Capture the cell that displays the provided text and extract its [x, y] central coordinate. 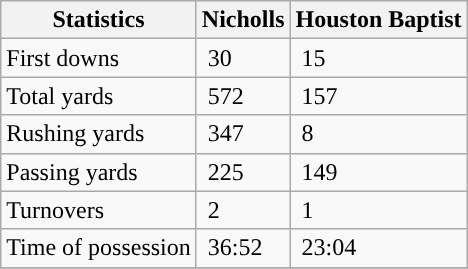
347 [243, 134]
1 [378, 210]
2 [243, 210]
225 [243, 172]
8 [378, 134]
36:52 [243, 248]
First downs [99, 58]
149 [378, 172]
572 [243, 96]
Nicholls [243, 20]
157 [378, 96]
Turnovers [99, 210]
Houston Baptist [378, 20]
Passing yards [99, 172]
30 [243, 58]
Total yards [99, 96]
Time of possession [99, 248]
Rushing yards [99, 134]
23:04 [378, 248]
Statistics [99, 20]
15 [378, 58]
